Locate the cell with the specified text and output its (X, Y) center coordinate. 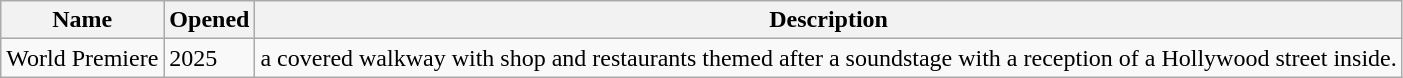
2025 (210, 58)
Description (828, 20)
World Premiere (82, 58)
a covered walkway with shop and restaurants themed after a soundstage with a reception of a Hollywood street inside. (828, 58)
Name (82, 20)
Opened (210, 20)
